Capture the cell that displays the provided text and extract its (x, y) central coordinate. 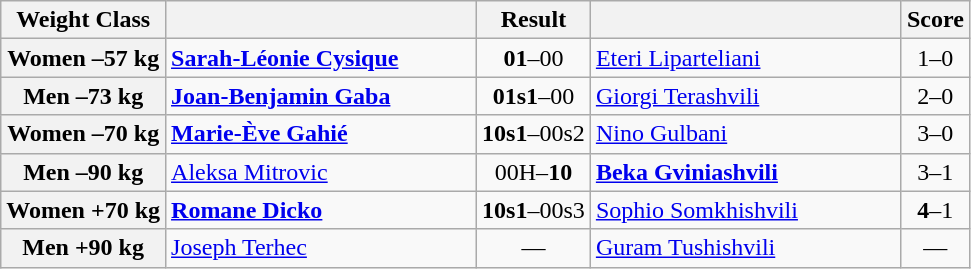
Women +70 kg (84, 210)
4–1 (935, 210)
Men +90 kg (84, 248)
Men –73 kg (84, 96)
00H–10 (534, 172)
10s1–00s2 (534, 134)
Sophio Somkhishvili (746, 210)
Score (935, 20)
Nino Gulbani (746, 134)
3–1 (935, 172)
Guram Tushishvili (746, 248)
Marie-Ève Gahié (322, 134)
01s1–00 (534, 96)
Women –70 kg (84, 134)
Joseph Terhec (322, 248)
1–0 (935, 58)
Aleksa Mitrovic (322, 172)
3–0 (935, 134)
01–00 (534, 58)
Eteri Liparteliani (746, 58)
2–0 (935, 96)
Beka Gviniashvili (746, 172)
Giorgi Terashvili (746, 96)
Weight Class (84, 20)
Men –90 kg (84, 172)
Women –57 kg (84, 58)
Romane Dicko (322, 210)
Sarah-Léonie Cysique (322, 58)
10s1–00s3 (534, 210)
Result (534, 20)
Joan-Benjamin Gaba (322, 96)
